Provide the [x, y] coordinate of the cell's center where the given text is located.  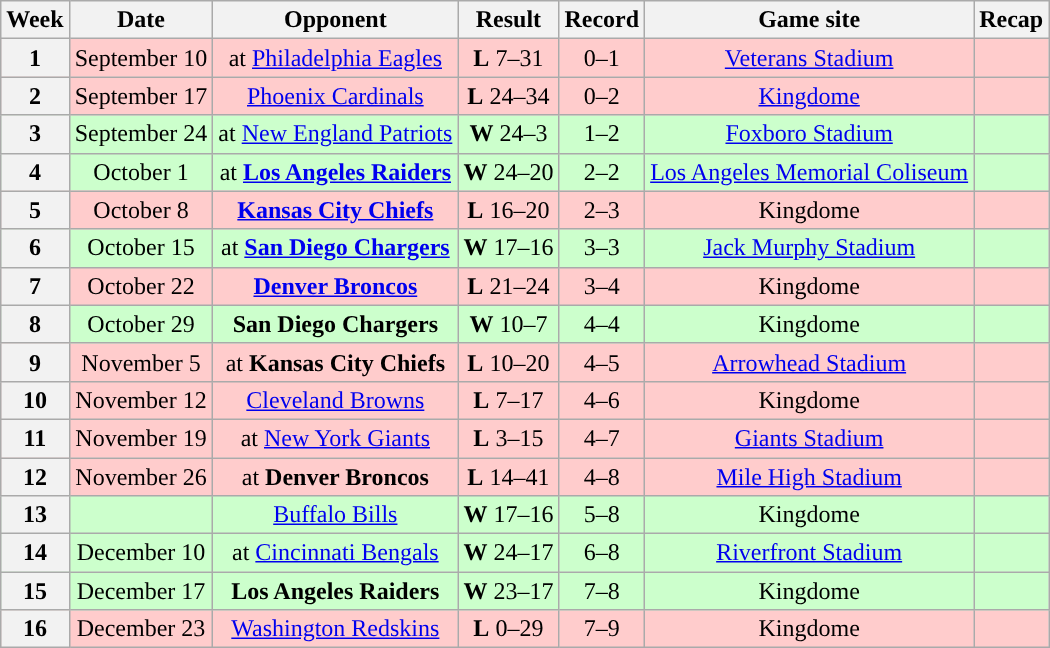
October 15 [141, 248]
W 10–7 [508, 324]
8 [35, 324]
0–2 [602, 96]
at San Diego Chargers [336, 248]
at Cincinnati Bengals [336, 553]
November 19 [141, 438]
1–2 [602, 134]
13 [35, 515]
6 [35, 248]
at Philadelphia Eagles [336, 58]
7–8 [602, 591]
7 [35, 286]
L 21–24 [508, 286]
L 24–34 [508, 96]
at Los Angeles Raiders [336, 172]
at Denver Broncos [336, 477]
4–5 [602, 362]
14 [35, 553]
W 24–17 [508, 553]
Los Angeles Raiders [336, 591]
Jack Murphy Stadium [810, 248]
at New England Patriots [336, 134]
December 10 [141, 553]
L 16–20 [508, 210]
Result [508, 20]
1 [35, 58]
2–3 [602, 210]
6–8 [602, 553]
Buffalo Bills [336, 515]
Phoenix Cardinals [336, 96]
October 8 [141, 210]
Opponent [336, 20]
L 7–17 [508, 400]
September 10 [141, 58]
September 24 [141, 134]
L 10–20 [508, 362]
4–6 [602, 400]
L 0–29 [508, 629]
W 24–20 [508, 172]
12 [35, 477]
December 17 [141, 591]
3–4 [602, 286]
7–9 [602, 629]
4–4 [602, 324]
Date [141, 20]
Mile High Stadium [810, 477]
4–8 [602, 477]
4–7 [602, 438]
San Diego Chargers [336, 324]
10 [35, 400]
5–8 [602, 515]
November 26 [141, 477]
Record [602, 20]
2–2 [602, 172]
Cleveland Browns [336, 400]
3–3 [602, 248]
L 14–41 [508, 477]
Washington Redskins [336, 629]
4 [35, 172]
L 7–31 [508, 58]
October 29 [141, 324]
0–1 [602, 58]
11 [35, 438]
October 1 [141, 172]
5 [35, 210]
Arrowhead Stadium [810, 362]
Kansas City Chiefs [336, 210]
Giants Stadium [810, 438]
9 [35, 362]
November 5 [141, 362]
September 17 [141, 96]
W 24–3 [508, 134]
Veterans Stadium [810, 58]
at Kansas City Chiefs [336, 362]
November 12 [141, 400]
Denver Broncos [336, 286]
Los Angeles Memorial Coliseum [810, 172]
Riverfront Stadium [810, 553]
L 3–15 [508, 438]
Recap [1012, 20]
W 23–17 [508, 591]
at New York Giants [336, 438]
3 [35, 134]
October 22 [141, 286]
15 [35, 591]
Game site [810, 20]
2 [35, 96]
16 [35, 629]
December 23 [141, 629]
Week [35, 20]
Foxboro Stadium [810, 134]
